Extract the [x, y] coordinate from the center of the cell holding the provided text.  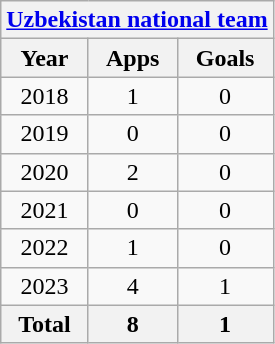
2020 [45, 172]
Total [45, 324]
2023 [45, 286]
8 [132, 324]
Goals [225, 58]
2 [132, 172]
2019 [45, 134]
2022 [45, 248]
Apps [132, 58]
Year [45, 58]
4 [132, 286]
2018 [45, 96]
2021 [45, 210]
Uzbekistan national team [137, 20]
